Identify which cell holds the provided text, then report its [x, y] central coordinate. 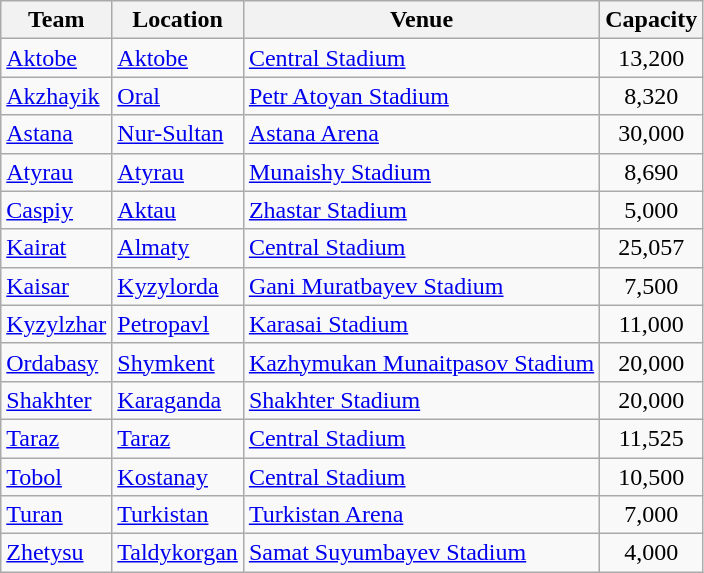
Oral [178, 96]
Turan [56, 515]
Taldykorgan [178, 553]
11,525 [652, 438]
Petropavl [178, 324]
11,000 [652, 324]
Nur-Sultan [178, 134]
Turkistan [178, 515]
4,000 [652, 553]
Venue [421, 20]
Zhetysu [56, 553]
Tobol [56, 477]
8,320 [652, 96]
Turkistan Arena [421, 515]
Petr Atoyan Stadium [421, 96]
Aktau [178, 210]
Gani Muratbayev Stadium [421, 286]
Karasai Stadium [421, 324]
7,000 [652, 515]
Kazhymukan Munaitpasov Stadium [421, 362]
25,057 [652, 248]
Kyzylorda [178, 286]
Ordabasy [56, 362]
Shymkent [178, 362]
8,690 [652, 172]
Kyzylzhar [56, 324]
Akzhayik [56, 96]
5,000 [652, 210]
Kaisar [56, 286]
Zhastar Stadium [421, 210]
Astana Arena [421, 134]
Capacity [652, 20]
Team [56, 20]
Shakhter [56, 400]
7,500 [652, 286]
10,500 [652, 477]
Samat Suyumbayev Stadium [421, 553]
30,000 [652, 134]
Karaganda [178, 400]
Almaty [178, 248]
Location [178, 20]
Caspiy [56, 210]
Kostanay [178, 477]
Munaishy Stadium [421, 172]
Shakhter Stadium [421, 400]
Astana [56, 134]
13,200 [652, 58]
Kairat [56, 248]
